Search for the cell housing the specified text and yield its (X, Y) center coordinate. 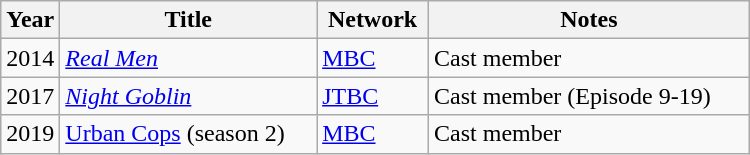
JTBC (373, 96)
2017 (30, 96)
2019 (30, 134)
Notes (590, 20)
Year (30, 20)
Night Goblin (188, 96)
Urban Cops (season 2) (188, 134)
Title (188, 20)
Cast member (Episode 9-19) (590, 96)
2014 (30, 58)
Network (373, 20)
Real Men (188, 58)
